Extract the [x, y] coordinate from the center of the cell holding the provided text.  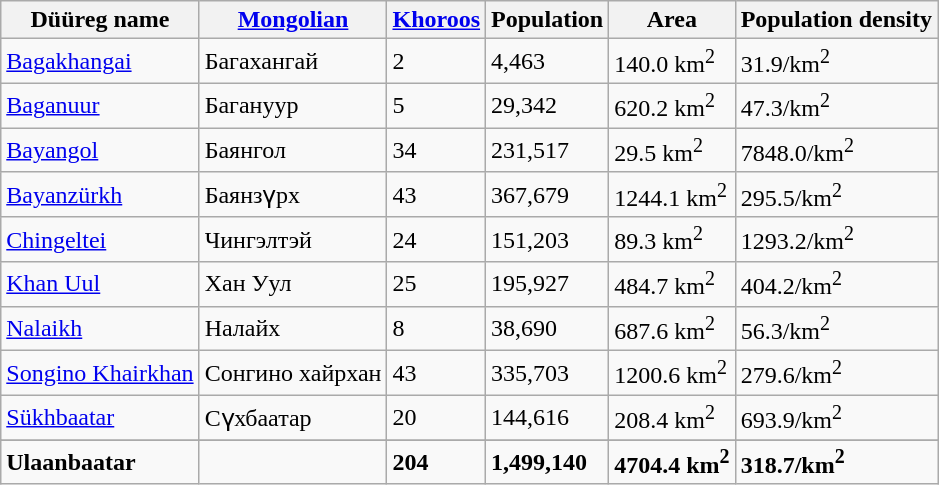
31.9/km2 [836, 62]
Sükhbaatar [100, 418]
231,517 [548, 150]
Baganuur [100, 106]
Khan Uul [100, 284]
318.7/km2 [836, 462]
47.3/km2 [836, 106]
1200.6 km2 [672, 374]
89.3 km2 [672, 240]
693.9/km2 [836, 418]
484.7 km2 [672, 284]
34 [436, 150]
Налайх [293, 328]
Сонгино хайрхан [293, 374]
Bayangol [100, 150]
195,927 [548, 284]
Mongolian [293, 20]
56.3/km2 [836, 328]
151,203 [548, 240]
Ulaanbaatar [100, 462]
1244.1 km2 [672, 194]
144,616 [548, 418]
1,499,140 [548, 462]
Düüreg name [100, 20]
29,342 [548, 106]
24 [436, 240]
Баянгол [293, 150]
Songino Khairkhan [100, 374]
Сүхбаатар [293, 418]
620.2 km2 [672, 106]
38,690 [548, 328]
Chingeltei [100, 240]
295.5/km2 [836, 194]
8 [436, 328]
Багахангай [293, 62]
4,463 [548, 62]
367,679 [548, 194]
29.5 km2 [672, 150]
20 [436, 418]
25 [436, 284]
Баянзүрх [293, 194]
Хан Уул [293, 284]
Nalaikh [100, 328]
204 [436, 462]
5 [436, 106]
279.6/km2 [836, 374]
687.6 km2 [672, 328]
335,703 [548, 374]
140.0 km2 [672, 62]
208.4 km2 [672, 418]
Багануур [293, 106]
7848.0/km2 [836, 150]
Bayanzürkh [100, 194]
Population [548, 20]
4704.4 km2 [672, 462]
Khoroos [436, 20]
Area [672, 20]
2 [436, 62]
Population density [836, 20]
404.2/km2 [836, 284]
1293.2/km2 [836, 240]
Чингэлтэй [293, 240]
Bagakhangai [100, 62]
